Output the (X, Y) coordinate of the center of the cell containing the given text.  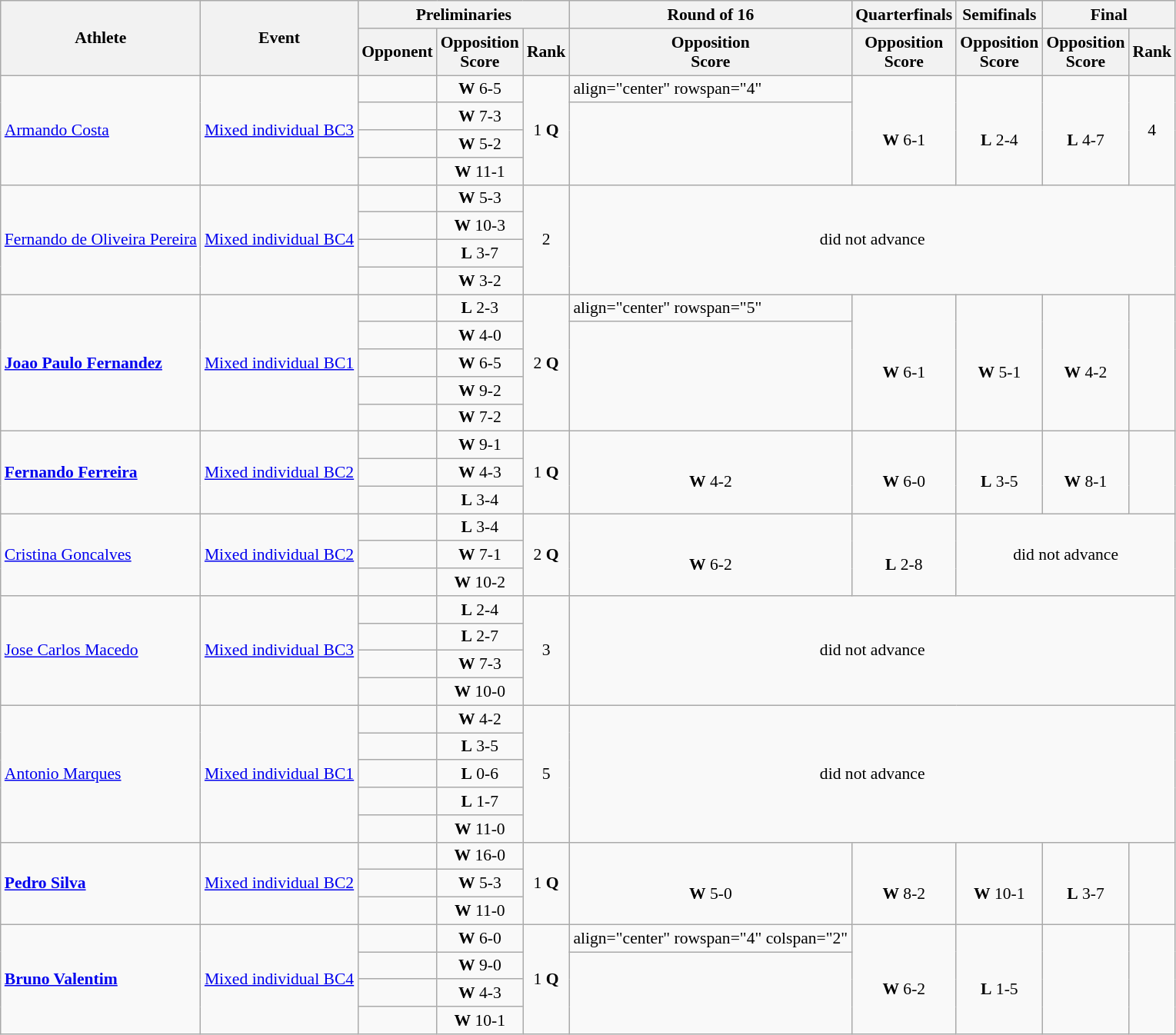
Opponent (397, 52)
W 10-2 (480, 582)
Jose Carlos Macedo (101, 651)
W 9-0 (480, 966)
4 (1152, 130)
Pedro Silva (101, 883)
Event (279, 38)
W 16-0 (480, 856)
W 8-2 (904, 883)
L 2-3 (480, 308)
Round of 16 (711, 15)
Fernando Ferreira (101, 472)
Joao Paulo Fernandez (101, 363)
W 11-1 (480, 171)
W 9-2 (480, 391)
align="center" rowspan="4" (711, 89)
W 4-0 (480, 336)
L 2-7 (480, 637)
W 7-2 (480, 418)
L 2-8 (904, 555)
Armando Costa (101, 130)
Antonio Marques (101, 774)
W 5-1 (999, 363)
Bruno Valentim (101, 979)
W 5-0 (711, 883)
W 5-2 (480, 144)
5 (546, 774)
W 7-1 (480, 555)
W 9-1 (480, 445)
2 (546, 239)
Fernando de Oliveira Pereira (101, 239)
W 3-2 (480, 281)
L 1-7 (480, 801)
Quarterfinals (904, 15)
3 (546, 651)
W 10-3 (480, 226)
W 10-0 (480, 692)
Semifinals (999, 15)
Final (1109, 15)
align="center" rowspan="5" (711, 308)
align="center" rowspan="4" colspan="2" (711, 938)
L 0-6 (480, 774)
Cristina Goncalves (101, 555)
Athlete (101, 38)
L 1-5 (999, 979)
L 4-7 (1085, 130)
Preliminaries (463, 15)
W 8-1 (1085, 472)
